Output the [X, Y] coordinate of the center of the cell containing the given text.  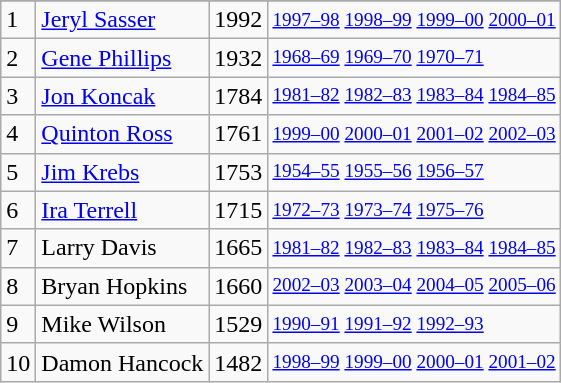
Jeryl Sasser [122, 20]
1 [18, 20]
1999–00 2000–01 2001–02 2002–03 [414, 134]
1753 [238, 172]
9 [18, 324]
1784 [238, 96]
4 [18, 134]
1761 [238, 134]
1997–98 1998–99 1999–00 2000–01 [414, 20]
1972–73 1973–74 1975–76 [414, 210]
1932 [238, 58]
1968–69 1969–70 1970–71 [414, 58]
Jon Koncak [122, 96]
10 [18, 362]
1990–91 1991–92 1992–93 [414, 324]
Jim Krebs [122, 172]
6 [18, 210]
Quinton Ross [122, 134]
1998–99 1999–00 2000–01 2001–02 [414, 362]
1992 [238, 20]
Bryan Hopkins [122, 286]
Gene Phillips [122, 58]
2002–03 2003–04 2004–05 2005–06 [414, 286]
Larry Davis [122, 248]
1482 [238, 362]
2 [18, 58]
7 [18, 248]
Damon Hancock [122, 362]
1660 [238, 286]
1954–55 1955–56 1956–57 [414, 172]
3 [18, 96]
Ira Terrell [122, 210]
5 [18, 172]
1665 [238, 248]
1715 [238, 210]
8 [18, 286]
Mike Wilson [122, 324]
1529 [238, 324]
